Identify which cell holds the provided text, then report its [X, Y] central coordinate. 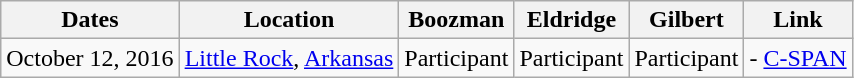
Gilbert [686, 20]
Boozman [456, 20]
Location [289, 20]
- C-SPAN [798, 58]
Eldridge [572, 20]
Dates [90, 20]
Little Rock, Arkansas [289, 58]
Link [798, 20]
October 12, 2016 [90, 58]
